Capture the cell that displays the provided text and extract its (x, y) central coordinate. 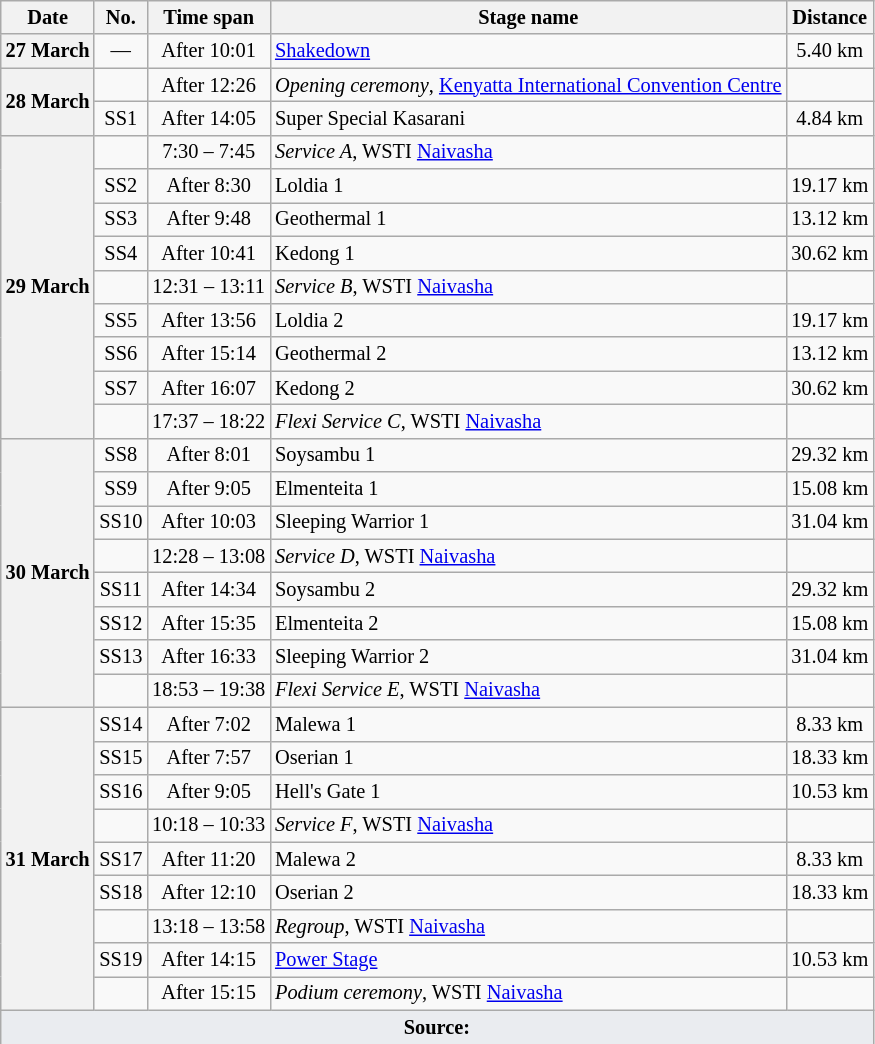
After 12:26 (208, 85)
After 13:56 (208, 320)
Service A, WSTI Naivasha (528, 152)
After 12:10 (208, 892)
SS17 (120, 859)
After 15:15 (208, 993)
Soysambu 1 (528, 455)
Flexi Service C, WSTI Naivasha (528, 421)
SS15 (120, 758)
After 16:07 (208, 388)
After 10:41 (208, 253)
SS14 (120, 724)
Service F, WSTI Naivasha (528, 825)
After 8:01 (208, 455)
After 10:03 (208, 522)
Elmenteita 2 (528, 623)
SS19 (120, 960)
After 8:30 (208, 186)
Loldia 2 (528, 320)
Shakedown (528, 51)
— (120, 51)
29 March (48, 286)
SS11 (120, 589)
After 15:35 (208, 623)
27 March (48, 51)
Oserian 2 (528, 892)
13:18 – 13:58 (208, 926)
Super Special Kasarani (528, 118)
Date (48, 17)
SS2 (120, 186)
Soysambu 2 (528, 589)
17:37 – 18:22 (208, 421)
Podium ceremony, WSTI Naivasha (528, 993)
After 14:05 (208, 118)
Time span (208, 17)
After 11:20 (208, 859)
SS10 (120, 522)
Power Stage (528, 960)
Geothermal 1 (528, 219)
Malewa 2 (528, 859)
After 10:01 (208, 51)
Stage name (528, 17)
Regroup, WSTI Naivasha (528, 926)
SS4 (120, 253)
SS12 (120, 623)
SS9 (120, 489)
7:30 – 7:45 (208, 152)
SS13 (120, 657)
SS1 (120, 118)
Loldia 1 (528, 186)
SS18 (120, 892)
Elmenteita 1 (528, 489)
After 7:02 (208, 724)
Distance (830, 17)
10:18 – 10:33 (208, 825)
Kedong 2 (528, 388)
Oserian 1 (528, 758)
SS5 (120, 320)
After 15:14 (208, 354)
Service D, WSTI Naivasha (528, 556)
After 14:34 (208, 589)
Source: (437, 1027)
4.84 km (830, 118)
SS16 (120, 791)
Sleeping Warrior 1 (528, 522)
5.40 km (830, 51)
SS7 (120, 388)
After 9:48 (208, 219)
After 16:33 (208, 657)
After 14:15 (208, 960)
12:28 – 13:08 (208, 556)
Malewa 1 (528, 724)
Opening ceremony, Kenyatta International Convention Centre (528, 85)
Kedong 1 (528, 253)
No. (120, 17)
31 March (48, 858)
Sleeping Warrior 2 (528, 657)
Service B, WSTI Naivasha (528, 287)
Flexi Service E, WSTI Naivasha (528, 690)
12:31 – 13:11 (208, 287)
30 March (48, 572)
SS8 (120, 455)
After 7:57 (208, 758)
Hell's Gate 1 (528, 791)
SS3 (120, 219)
Geothermal 2 (528, 354)
18:53 – 19:38 (208, 690)
28 March (48, 102)
SS6 (120, 354)
